For the text-containing cell, return its midpoint in [X, Y] coordinate format. 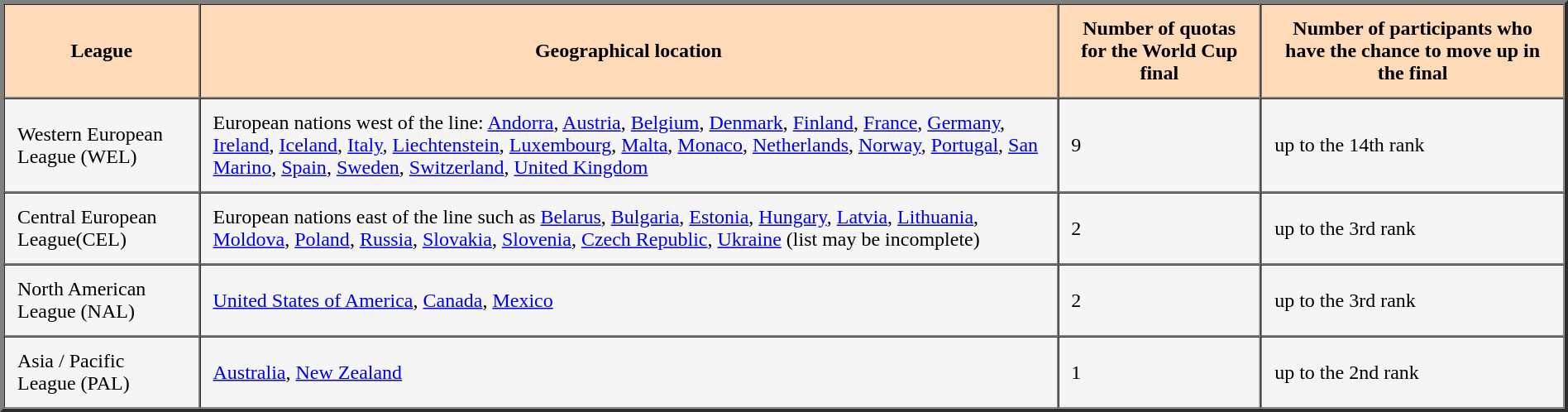
up to the 2nd rank [1413, 372]
North American League (NAL) [101, 301]
Geographical location [629, 50]
Western European League (WEL) [101, 145]
up to the 14th rank [1413, 145]
Australia, New Zealand [629, 372]
League [101, 50]
9 [1159, 145]
United States of America, Canada, Mexico [629, 301]
Number of participants who have the chance to move up in the final [1413, 50]
Central European League(CEL) [101, 228]
1 [1159, 372]
Number of quotas for the World Cup final [1159, 50]
Asia / Pacific League (PAL) [101, 372]
